Detect which cell encompasses the target text, then output its [x, y] center coordinate. 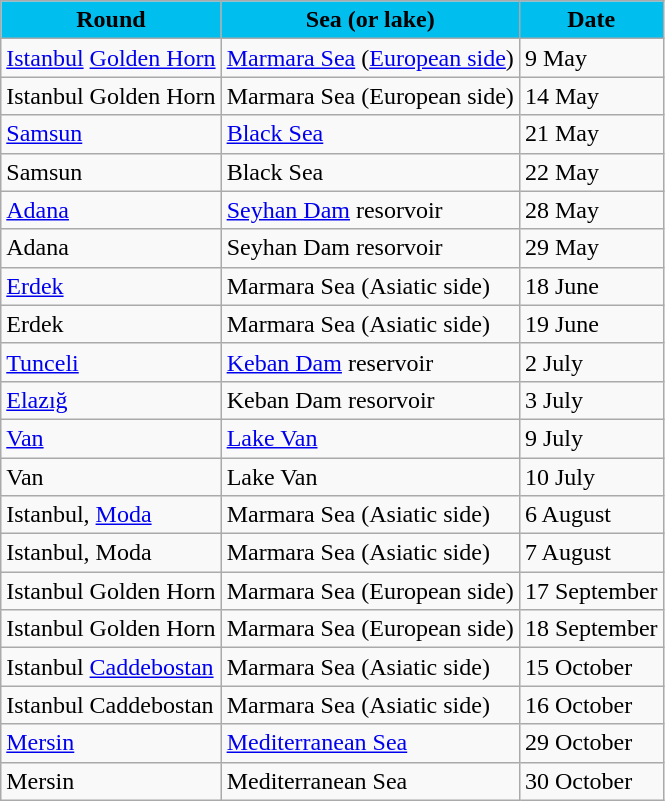
17 September [591, 591]
6 August [591, 515]
Date [591, 20]
Sea (or lake) [370, 20]
21 May [591, 134]
10 July [591, 477]
9 July [591, 438]
18 June [591, 286]
Elazığ [111, 400]
22 May [591, 172]
19 June [591, 324]
28 May [591, 210]
29 May [591, 248]
16 October [591, 705]
Keban Dam resorvoir [370, 400]
14 May [591, 96]
9 May [591, 58]
Keban Dam reservoir [370, 362]
7 August [591, 553]
18 September [591, 629]
15 October [591, 667]
3 July [591, 400]
30 October [591, 781]
29 October [591, 743]
2 July [591, 362]
Tunceli [111, 362]
Round [111, 20]
